Return (X, Y) of the center of cell containing provided text 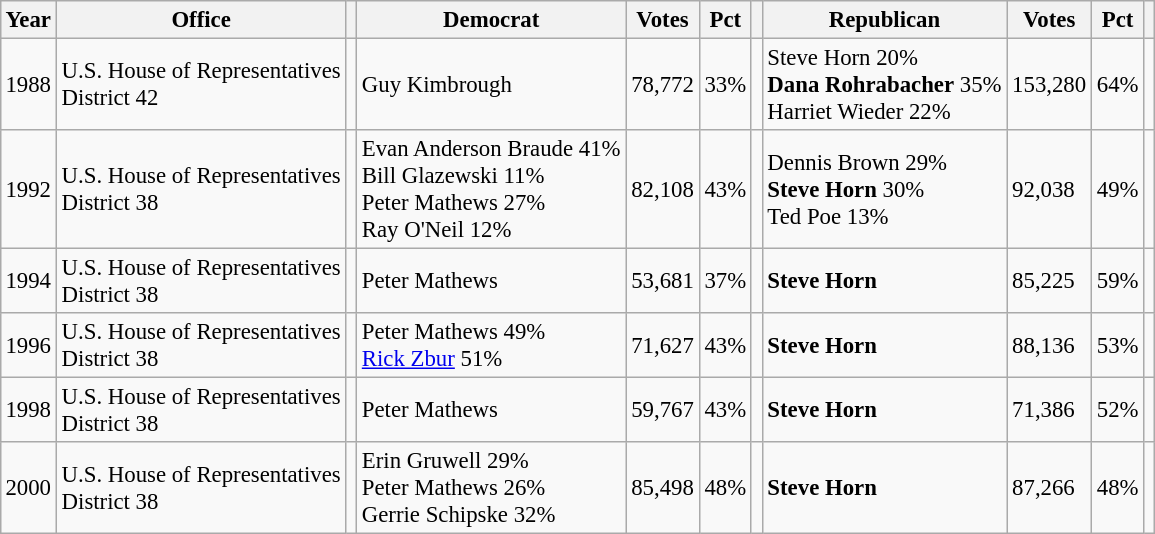
49% (1117, 190)
85,225 (1050, 282)
Peter Mathews 49% Rick Zbur 51% (492, 346)
33% (725, 84)
59,767 (662, 410)
92,038 (1050, 190)
U.S. House of Representatives District 42 (201, 84)
78,772 (662, 84)
53% (1117, 346)
1988 (28, 84)
Erin Gruwell 29% Peter Mathews 26% Gerrie Schipske 32% (492, 488)
153,280 (1050, 84)
82,108 (662, 190)
71,627 (662, 346)
85,498 (662, 488)
1992 (28, 190)
Office (201, 20)
71,386 (1050, 410)
Republican (884, 20)
53,681 (662, 282)
37% (725, 282)
1998 (28, 410)
1996 (28, 346)
87,266 (1050, 488)
Dennis Brown 29% Steve Horn 30% Ted Poe 13% (884, 190)
Democrat (492, 20)
Steve Horn 20% Dana Rohrabacher 35% Harriet Wieder 22% (884, 84)
52% (1117, 410)
88,136 (1050, 346)
1994 (28, 282)
2000 (28, 488)
Evan Anderson Braude 41% Bill Glazewski 11% Peter Mathews 27% Ray O'Neil 12% (492, 190)
Year (28, 20)
Guy Kimbrough (492, 84)
59% (1117, 282)
64% (1117, 84)
